Pinpoint the cell where the given text exists, returning its [X, Y] midpoint coordinate. 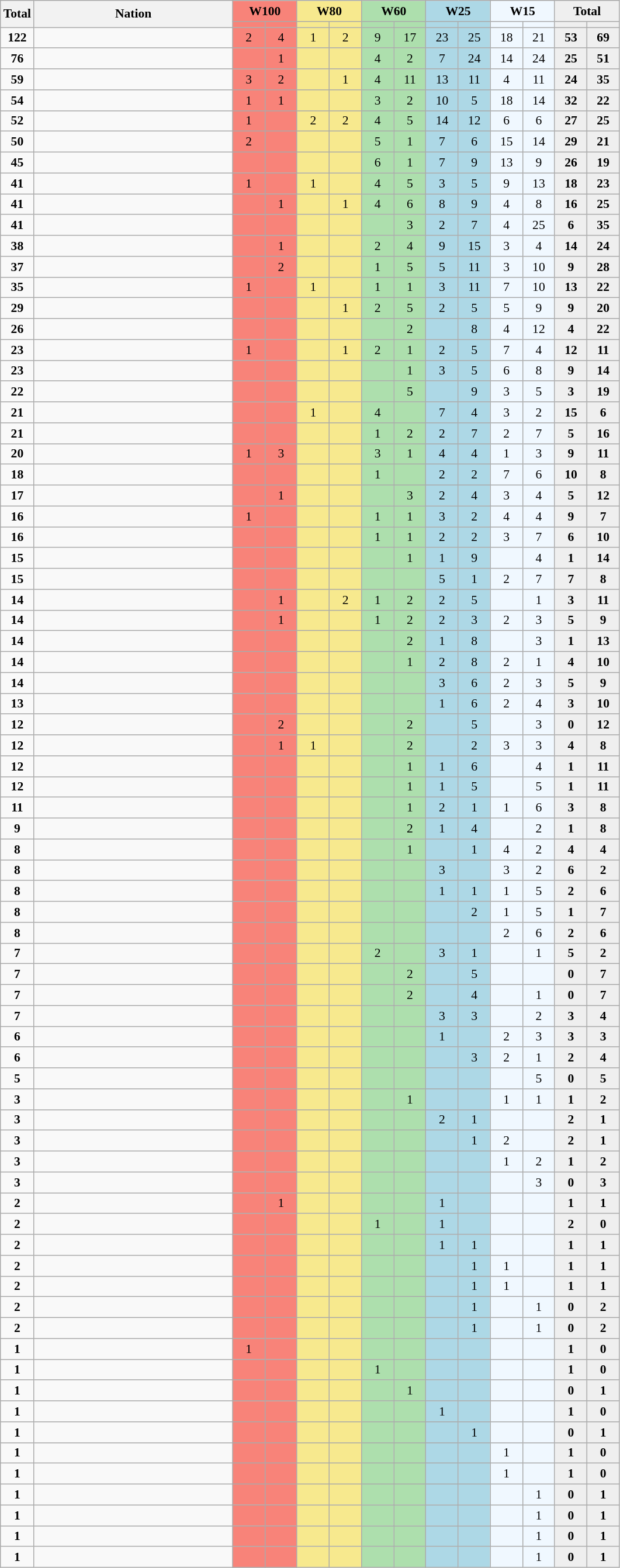
76 [18, 59]
50 [18, 142]
W60 [394, 11]
54 [18, 100]
W80 [329, 11]
53 [570, 38]
37 [18, 267]
38 [18, 246]
W25 [458, 11]
32 [570, 100]
W15 [522, 11]
69 [603, 38]
52 [18, 121]
Nation [133, 14]
28 [603, 267]
122 [18, 38]
45 [18, 163]
27 [570, 121]
51 [603, 59]
59 [18, 79]
W100 [265, 11]
